Extract the [x, y] coordinate from the center of the cell holding the provided text.  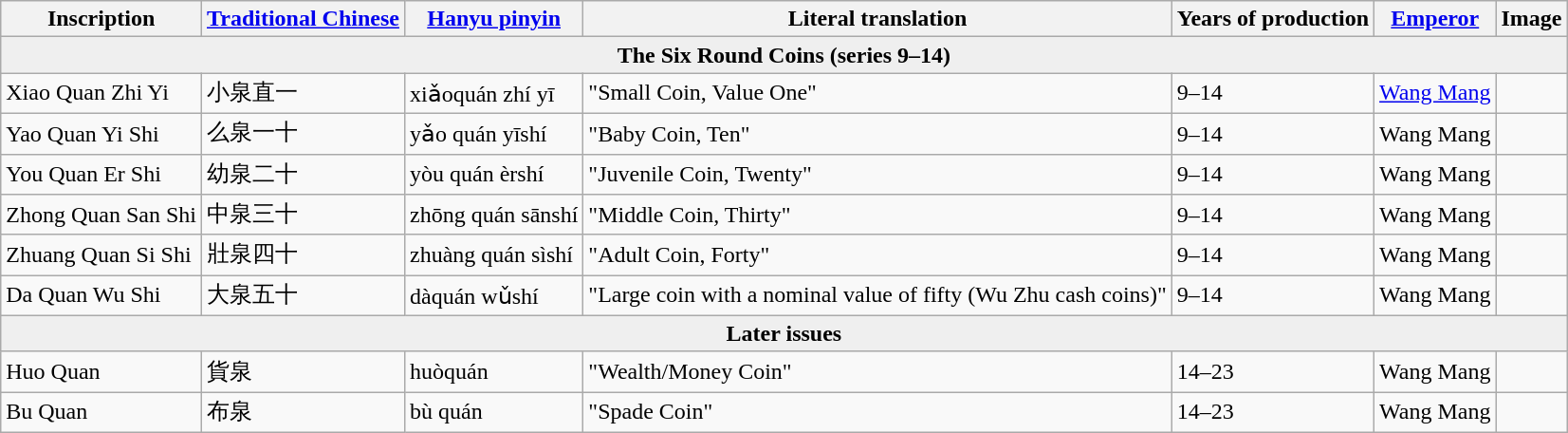
"Small Coin, Value One" [877, 93]
Da Quan Wu Shi [101, 296]
Bu Quan [101, 412]
壯泉四十 [303, 254]
Years of production [1273, 19]
"Spade Coin" [877, 412]
貨泉 [303, 372]
Hanyu pinyin [493, 19]
么泉一十 [303, 133]
幼泉二十 [303, 175]
"Middle Coin, Thirty" [877, 215]
布泉 [303, 412]
zhuàng quán sìshí [493, 254]
The Six Round Coins (series 9–14) [784, 55]
"Juvenile Coin, Twenty" [877, 175]
huòquán [493, 372]
Huo Quan [101, 372]
yǎo quán yīshí [493, 133]
You Quan Er Shi [101, 175]
dàquán wǔshí [493, 296]
大泉五十 [303, 296]
中泉三十 [303, 215]
Traditional Chinese [303, 19]
Yao Quan Yi Shi [101, 133]
"Adult Coin, Forty" [877, 254]
Later issues [784, 333]
"Baby Coin, Ten" [877, 133]
Zhuang Quan Si Shi [101, 254]
"Large coin with a nominal value of fifty (Wu Zhu cash coins)" [877, 296]
小泉直一 [303, 93]
bù quán [493, 412]
Literal translation [877, 19]
xiǎoquán zhí yī [493, 93]
Zhong Quan San Shi [101, 215]
zhōng quán sānshí [493, 215]
"Wealth/Money Coin" [877, 372]
yòu quán èrshí [493, 175]
Emperor [1435, 19]
Xiao Quan Zhi Yi [101, 93]
Inscription [101, 19]
Image [1531, 19]
